Extract the (x, y) coordinate from the center of the cell holding the provided text.  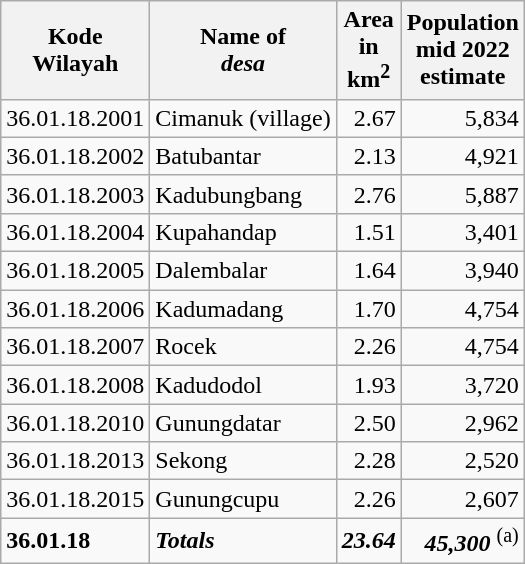
36.01.18.2002 (76, 156)
2.28 (368, 461)
36.01.18 (76, 540)
36.01.18.2006 (76, 309)
45,300 (a) (462, 540)
Dalembalar (243, 271)
Kode Wilayah (76, 50)
36.01.18.2015 (76, 499)
Kadubungbang (243, 194)
Cimanuk (village) (243, 118)
1.93 (368, 385)
Rocek (243, 347)
Sekong (243, 461)
Populationmid 2022estimate (462, 50)
3,720 (462, 385)
1.64 (368, 271)
3,401 (462, 232)
36.01.18.2003 (76, 194)
1.51 (368, 232)
2,520 (462, 461)
Kupahandap (243, 232)
Kadumadang (243, 309)
2.50 (368, 423)
2.13 (368, 156)
3,940 (462, 271)
36.01.18.2001 (76, 118)
Gunungcupu (243, 499)
2.67 (368, 118)
Batubantar (243, 156)
Totals (243, 540)
Gunungdatar (243, 423)
5,887 (462, 194)
5,834 (462, 118)
36.01.18.2005 (76, 271)
36.01.18.2004 (76, 232)
1.70 (368, 309)
2,607 (462, 499)
Area in km2 (368, 50)
Kadudodol (243, 385)
2.76 (368, 194)
23.64 (368, 540)
36.01.18.2013 (76, 461)
36.01.18.2008 (76, 385)
4,921 (462, 156)
36.01.18.2007 (76, 347)
Name of desa (243, 50)
36.01.18.2010 (76, 423)
2,962 (462, 423)
